For the text-containing cell, return its midpoint in [x, y] coordinate format. 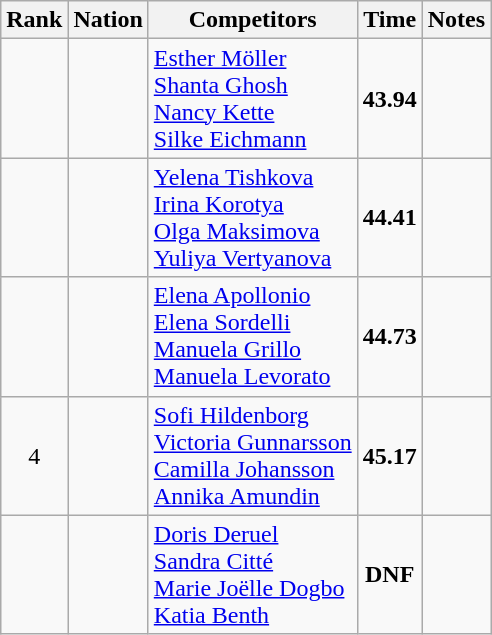
Rank [34, 20]
Esther MöllerShanta GhoshNancy KetteSilke Eichmann [252, 98]
Notes [456, 20]
43.94 [390, 98]
4 [34, 456]
Yelena TishkovaIrina KorotyaOlga MaksimovaYuliya Vertyanova [252, 218]
Nation [108, 20]
Competitors [252, 20]
44.41 [390, 218]
Doris DeruelSandra CittéMarie Joëlle DogboKatia Benth [252, 574]
Sofi HildenborgVictoria GunnarssonCamilla JohanssonAnnika Amundin [252, 456]
45.17 [390, 456]
Time [390, 20]
44.73 [390, 336]
DNF [390, 574]
Elena ApollonioElena SordelliManuela GrilloManuela Levorato [252, 336]
